Find where the given text appears and provide that cell's center as (x, y) coordinate. 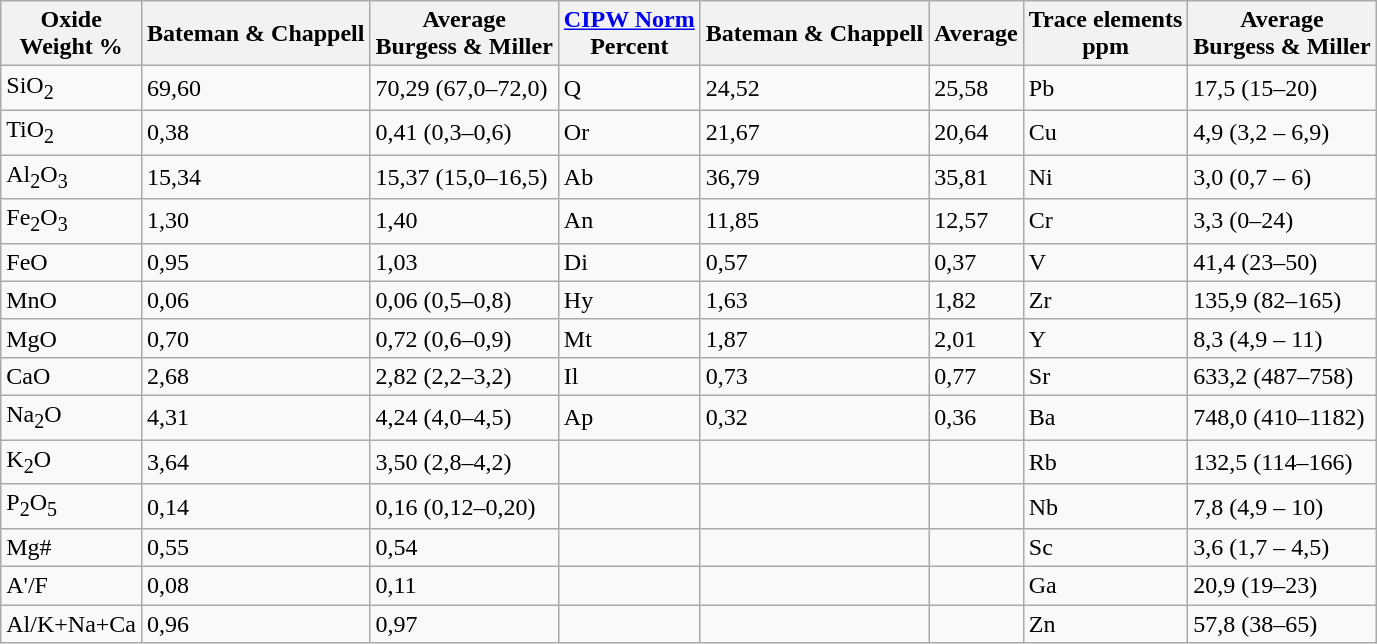
0,37 (976, 262)
CIPW Norm Percent (629, 34)
CaO (72, 376)
Fe2O3 (72, 221)
MnO (72, 300)
3,50 (2,8–4,2) (464, 462)
A'/F (72, 586)
Mg# (72, 547)
69,60 (256, 88)
1,40 (464, 221)
Nb (1106, 506)
Al2O3 (72, 176)
0,32 (814, 417)
3,0 (0,7 – 6) (1282, 176)
0,97 (464, 624)
1,30 (256, 221)
FeO (72, 262)
Ba (1106, 417)
Trace elements ppm (1106, 34)
25,58 (976, 88)
21,67 (814, 132)
0,96 (256, 624)
Pb (1106, 88)
4,9 (3,2 – 6,9) (1282, 132)
15,34 (256, 176)
748,0 (410–1182) (1282, 417)
TiO2 (72, 132)
Ga (1106, 586)
70,29 (67,0–72,0) (464, 88)
0,11 (464, 586)
Ap (629, 417)
0,95 (256, 262)
41,4 (23–50) (1282, 262)
8,3 (4,9 – 11) (1282, 338)
1,87 (814, 338)
K2O (72, 462)
633,2 (487–758) (1282, 376)
V (1106, 262)
Average (976, 34)
0,38 (256, 132)
2,68 (256, 376)
57,8 (38–65) (1282, 624)
135,9 (82–165) (1282, 300)
Al/K+Na+Ca (72, 624)
0,06 (256, 300)
0,41 (0,3–0,6) (464, 132)
SiO2 (72, 88)
3,64 (256, 462)
Di (629, 262)
0,55 (256, 547)
0,73 (814, 376)
Oxide Weight % (72, 34)
4,31 (256, 417)
Mt (629, 338)
Y (1106, 338)
Il (629, 376)
0,36 (976, 417)
Sc (1106, 547)
1,82 (976, 300)
17,5 (15–20) (1282, 88)
132,5 (114–166) (1282, 462)
0,72 (0,6–0,9) (464, 338)
P2O5 (72, 506)
0,54 (464, 547)
Q (629, 88)
MgO (72, 338)
0,77 (976, 376)
20,64 (976, 132)
Ni (1106, 176)
2,01 (976, 338)
11,85 (814, 221)
1,03 (464, 262)
Sr (1106, 376)
12,57 (976, 221)
36,79 (814, 176)
Hy (629, 300)
1,63 (814, 300)
Cr (1106, 221)
Or (629, 132)
Cu (1106, 132)
An (629, 221)
0,16 (0,12–0,20) (464, 506)
20,9 (19–23) (1282, 586)
Zn (1106, 624)
3,3 (0–24) (1282, 221)
0,08 (256, 586)
2,82 (2,2–3,2) (464, 376)
15,37 (15,0–16,5) (464, 176)
0,70 (256, 338)
Na2O (72, 417)
0,06 (0,5–0,8) (464, 300)
24,52 (814, 88)
Ab (629, 176)
35,81 (976, 176)
3,6 (1,7 – 4,5) (1282, 547)
0,57 (814, 262)
Zr (1106, 300)
4,24 (4,0–4,5) (464, 417)
7,8 (4,9 – 10) (1282, 506)
0,14 (256, 506)
Rb (1106, 462)
